Pinpoint the cell where the given text exists, returning its (x, y) midpoint coordinate. 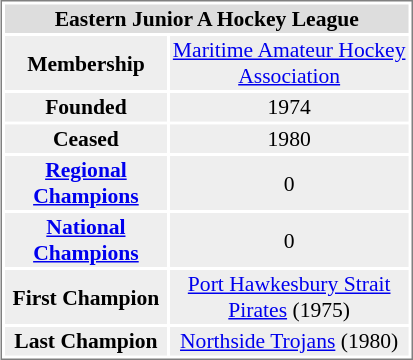
Northside Trojans (1980) (290, 341)
National Champions (86, 240)
Founded (86, 107)
Port Hawkesbury Strait Pirates (1975) (290, 297)
Eastern Junior A Hockey League (207, 18)
Membership (86, 63)
1980 (290, 138)
Ceased (86, 138)
1974 (290, 107)
Regional Champions (86, 183)
First Champion (86, 297)
Last Champion (86, 341)
Maritime Amateur Hockey Association (290, 63)
